Detect which cell encompasses the target text, then output its (X, Y) center coordinate. 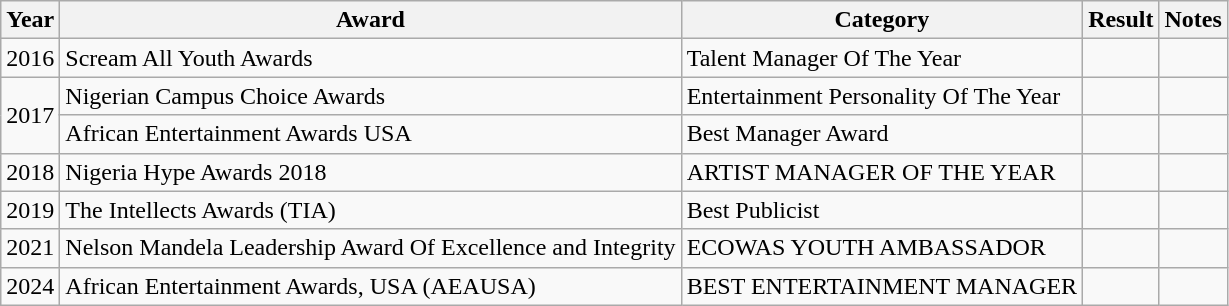
2021 (30, 248)
ARTIST MANAGER OF THE YEAR (882, 172)
BEST ENTERTAINMENT MANAGER (882, 286)
African Entertainment Awards USA (370, 134)
2018 (30, 172)
African Entertainment Awards, USA (AEAUSA) (370, 286)
2019 (30, 210)
Nigeria Hype Awards 2018 (370, 172)
Best Publicist (882, 210)
Award (370, 20)
Talent Manager Of The Year (882, 58)
Entertainment Personality Of The Year (882, 96)
ECOWAS YOUTH AMBASSADOR (882, 248)
Category (882, 20)
The Intellects Awards (TIA) (370, 210)
Year (30, 20)
Nigerian Campus Choice Awards (370, 96)
Notes (1193, 20)
2016 (30, 58)
Nelson Mandela Leadership Award Of Excellence and Integrity (370, 248)
2024 (30, 286)
2017 (30, 115)
Best Manager Award (882, 134)
Result (1121, 20)
Scream All Youth Awards (370, 58)
